Detect which cell encompasses the target text, then output its [X, Y] center coordinate. 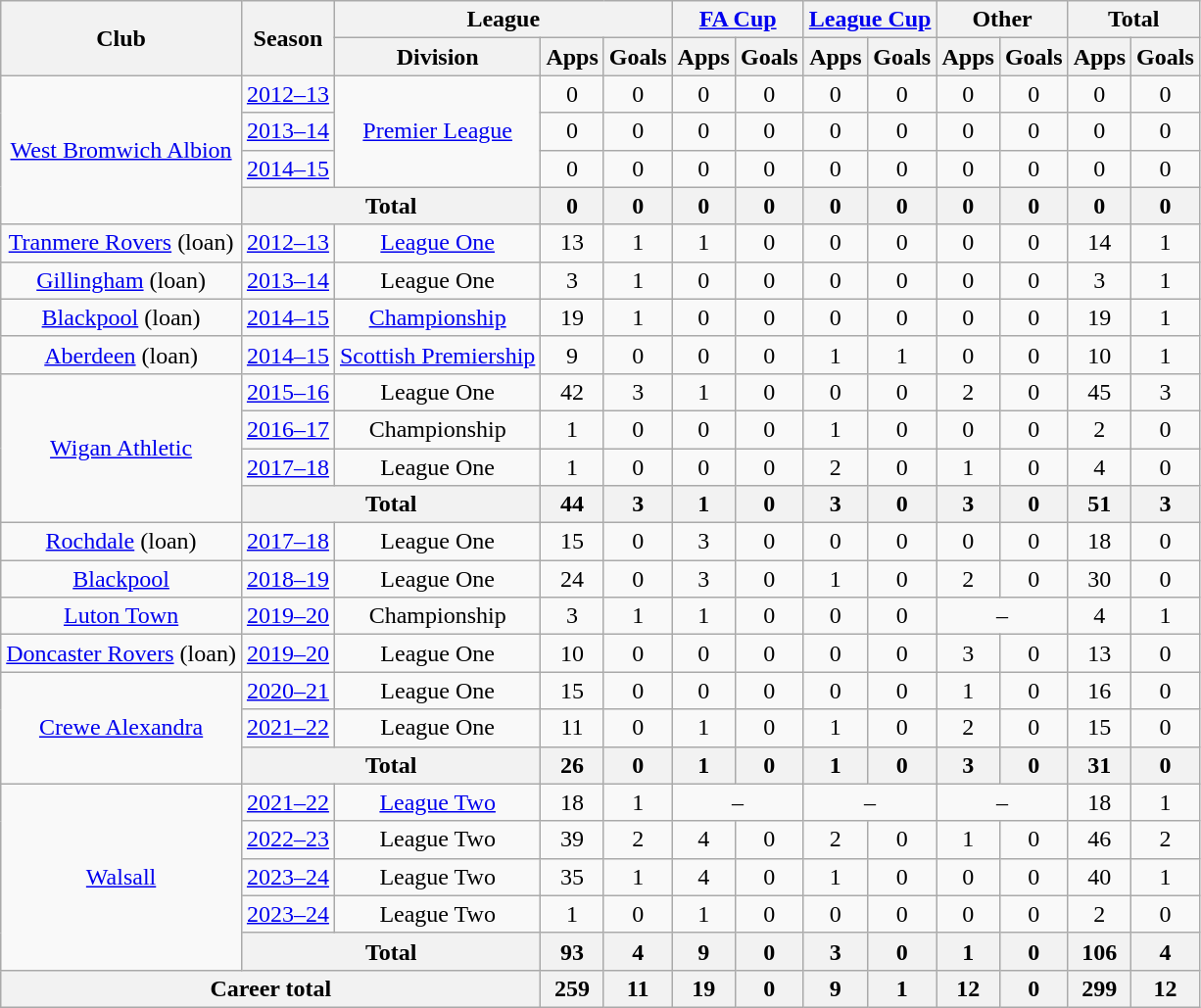
FA Cup [738, 20]
Tranmere Rovers (loan) [121, 243]
93 [572, 951]
Blackpool [121, 579]
42 [572, 392]
Walsall [121, 877]
40 [1099, 877]
2020–21 [288, 691]
30 [1099, 579]
2015–16 [288, 392]
Blackpool (loan) [121, 317]
Scottish Premiership [437, 355]
Career total [270, 988]
League Cup [870, 20]
46 [1099, 840]
Luton Town [121, 616]
2016–17 [288, 429]
24 [572, 579]
Gillingham (loan) [121, 280]
259 [572, 988]
Doncaster Rovers (loan) [121, 653]
106 [1099, 951]
2022–23 [288, 840]
Aberdeen (loan) [121, 355]
35 [572, 877]
31 [1099, 765]
299 [1099, 988]
39 [572, 840]
Other [1002, 20]
45 [1099, 392]
Crewe Alexandra [121, 728]
44 [572, 504]
14 [1099, 243]
Wigan Athletic [121, 448]
League [504, 20]
Club [121, 38]
Division [437, 57]
West Bromwich Albion [121, 150]
16 [1099, 691]
Rochdale (loan) [121, 542]
Premier League [437, 131]
Season [288, 38]
2018–19 [288, 579]
51 [1099, 504]
26 [572, 765]
